Output the (x, y) coordinate of the center of the cell containing the given text.  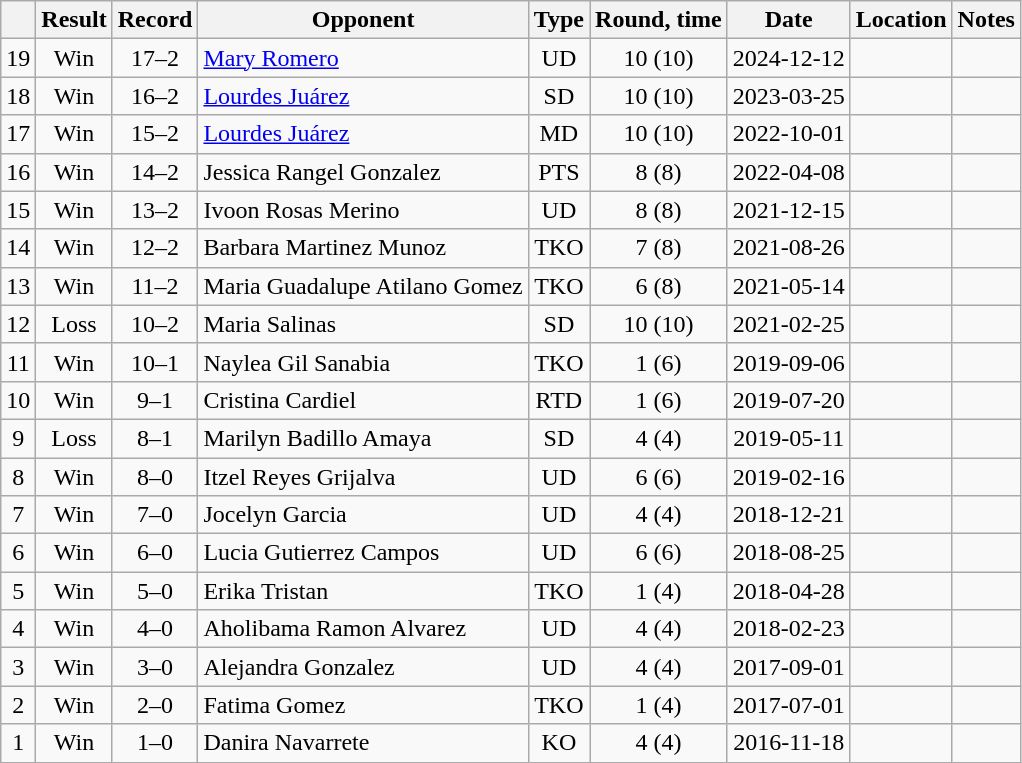
10–2 (155, 324)
Notes (986, 20)
8–1 (155, 438)
Erika Tristan (363, 591)
2016-11-18 (788, 743)
KO (558, 743)
13 (18, 286)
7 (18, 515)
5 (18, 591)
Record (155, 20)
8–0 (155, 477)
3 (18, 667)
8 (18, 477)
Alejandra Gonzalez (363, 667)
2022-04-08 (788, 172)
3–0 (155, 667)
Lucia Gutierrez Campos (363, 553)
2–0 (155, 705)
19 (18, 58)
12 (18, 324)
Maria Salinas (363, 324)
2021-05-14 (788, 286)
12–2 (155, 248)
Ivoon Rosas Merino (363, 210)
9–1 (155, 400)
Naylea Gil Sanabia (363, 362)
7 (8) (659, 248)
Aholibama Ramon Alvarez (363, 629)
2019-05-11 (788, 438)
Maria Guadalupe Atilano Gomez (363, 286)
16 (18, 172)
16–2 (155, 96)
6 (18, 553)
10–1 (155, 362)
Fatima Gomez (363, 705)
5–0 (155, 591)
2 (18, 705)
18 (18, 96)
Jessica Rangel Gonzalez (363, 172)
2021-08-26 (788, 248)
2024-12-12 (788, 58)
Mary Romero (363, 58)
RTD (558, 400)
1 (18, 743)
Opponent (363, 20)
17 (18, 134)
2019-07-20 (788, 400)
Type (558, 20)
15–2 (155, 134)
2023-03-25 (788, 96)
7–0 (155, 515)
2019-09-06 (788, 362)
PTS (558, 172)
11–2 (155, 286)
Result (74, 20)
13–2 (155, 210)
Date (788, 20)
4 (18, 629)
1–0 (155, 743)
6–0 (155, 553)
2021-12-15 (788, 210)
2021-02-25 (788, 324)
14–2 (155, 172)
2017-07-01 (788, 705)
2018-12-21 (788, 515)
Marilyn Badillo Amaya (363, 438)
Round, time (659, 20)
17–2 (155, 58)
Itzel Reyes Grijalva (363, 477)
9 (18, 438)
2018-04-28 (788, 591)
MD (558, 134)
2019-02-16 (788, 477)
Cristina Cardiel (363, 400)
14 (18, 248)
Jocelyn Garcia (363, 515)
2017-09-01 (788, 667)
Location (901, 20)
15 (18, 210)
Barbara Martinez Munoz (363, 248)
6 (8) (659, 286)
4–0 (155, 629)
11 (18, 362)
Danira Navarrete (363, 743)
2018-02-23 (788, 629)
10 (18, 400)
2022-10-01 (788, 134)
2018-08-25 (788, 553)
